Provide the [X, Y] coordinate of the cell's center where the given text is located.  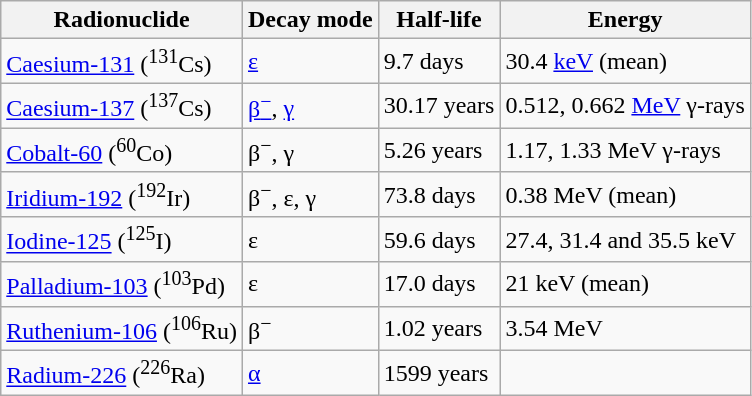
Caesium-131 (131Cs) [122, 62]
β−, ε, γ [310, 194]
Radionuclide [122, 20]
59.6 days [439, 240]
3.54 MeV [626, 328]
0.38 MeV (mean) [626, 194]
73.8 days [439, 194]
β− [310, 328]
Iridium-192 (192Ir) [122, 194]
17.0 days [439, 284]
Ruthenium-106 (106Ru) [122, 328]
Energy [626, 20]
27.4, 31.4 and 35.5 keV [626, 240]
21 keV (mean) [626, 284]
5.26 years [439, 150]
α [310, 374]
Half-life [439, 20]
Palladium-103 (103Pd) [122, 284]
Radium-226 (226Ra) [122, 374]
0.512, 0.662 MeV γ-rays [626, 106]
1.02 years [439, 328]
1599 years [439, 374]
9.7 days [439, 62]
30.4 keV (mean) [626, 62]
Iodine-125 (125I) [122, 240]
1.17, 1.33 MeV γ-rays [626, 150]
30.17 years [439, 106]
Caesium-137 (137Cs) [122, 106]
Cobalt-60 (60Co) [122, 150]
Decay mode [310, 20]
